Detect which cell encompasses the target text, then output its [X, Y] center coordinate. 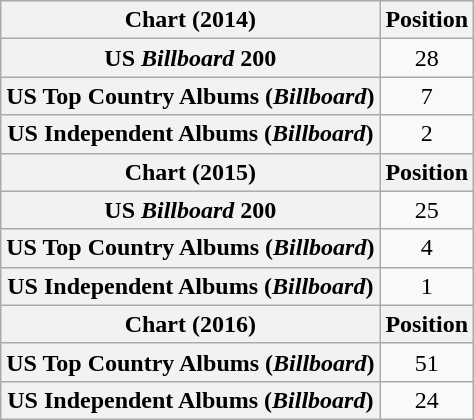
Chart (2015) [190, 172]
28 [427, 58]
Chart (2016) [190, 324]
2 [427, 134]
7 [427, 96]
1 [427, 286]
4 [427, 248]
51 [427, 362]
24 [427, 400]
Chart (2014) [190, 20]
25 [427, 210]
